Detect which cell encompasses the target text, then output its [x, y] center coordinate. 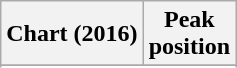
Peakposition [189, 34]
Chart (2016) [72, 34]
